Return (x, y) of the center of cell containing provided text 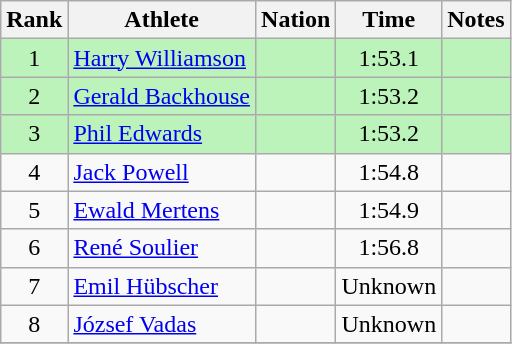
Nation (296, 20)
1:53.1 (389, 58)
2 (34, 96)
Rank (34, 20)
5 (34, 210)
Emil Hübscher (162, 286)
4 (34, 172)
1:54.8 (389, 172)
1:54.9 (389, 210)
Phil Edwards (162, 134)
József Vadas (162, 324)
Harry Williamson (162, 58)
Time (389, 20)
3 (34, 134)
Notes (476, 20)
Athlete (162, 20)
8 (34, 324)
1 (34, 58)
1:56.8 (389, 248)
7 (34, 286)
Ewald Mertens (162, 210)
René Soulier (162, 248)
Jack Powell (162, 172)
Gerald Backhouse (162, 96)
6 (34, 248)
